Return (x, y) of the center of cell containing provided text 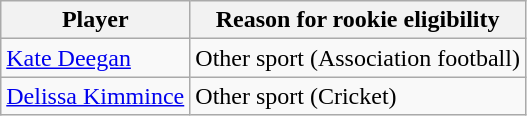
Delissa Kimmince (96, 96)
Other sport (Association football) (358, 58)
Player (96, 20)
Reason for rookie eligibility (358, 20)
Kate Deegan (96, 58)
Other sport (Cricket) (358, 96)
